Pinpoint the cell where the given text exists, returning its [x, y] midpoint coordinate. 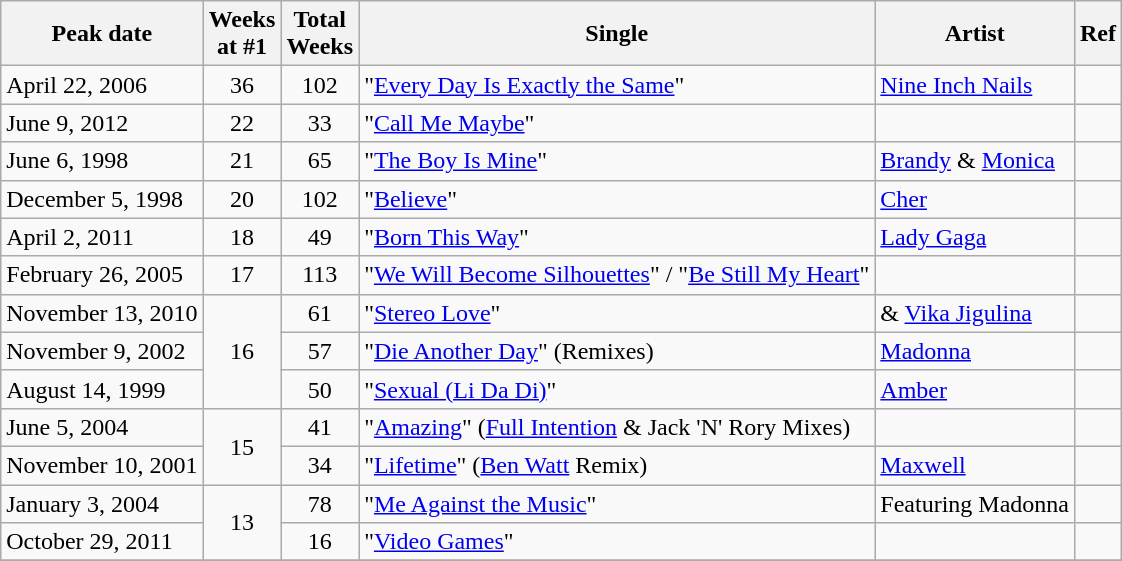
41 [320, 427]
"Call Me Maybe" [617, 123]
113 [320, 275]
65 [320, 161]
June 5, 2004 [102, 427]
April 2, 2011 [102, 237]
Maxwell [975, 465]
January 3, 2004 [102, 503]
Ref [1098, 34]
Artist [975, 34]
78 [320, 503]
34 [320, 465]
Featuring Madonna [975, 503]
21 [242, 161]
18 [242, 237]
"Born This Way" [617, 237]
57 [320, 351]
February 26, 2005 [102, 275]
November 9, 2002 [102, 351]
"The Boy Is Mine" [617, 161]
June 9, 2012 [102, 123]
15 [242, 446]
October 29, 2011 [102, 542]
Cher [975, 199]
"Believe" [617, 199]
61 [320, 313]
"Me Against the Music" [617, 503]
Single [617, 34]
"Amazing" (Full Intention & Jack 'N' Rory Mixes) [617, 427]
"Sexual (Li Da Di)" [617, 389]
"We Will Become Silhouettes" / "Be Still My Heart" [617, 275]
Amber [975, 389]
August 14, 1999 [102, 389]
"Stereo Love" [617, 313]
June 6, 1998 [102, 161]
13 [242, 522]
36 [242, 85]
April 22, 2006 [102, 85]
50 [320, 389]
& Vika Jigulina [975, 313]
Peak date [102, 34]
20 [242, 199]
22 [242, 123]
November 13, 2010 [102, 313]
"Every Day Is Exactly the Same" [617, 85]
17 [242, 275]
Weeksat #1 [242, 34]
November 10, 2001 [102, 465]
TotalWeeks [320, 34]
33 [320, 123]
Lady Gaga [975, 237]
"Lifetime" (Ben Watt Remix) [617, 465]
"Die Another Day" (Remixes) [617, 351]
Madonna [975, 351]
"Video Games" [617, 542]
Brandy & Monica [975, 161]
December 5, 1998 [102, 199]
49 [320, 237]
Nine Inch Nails [975, 85]
